Search for the cell housing the specified text and yield its (x, y) center coordinate. 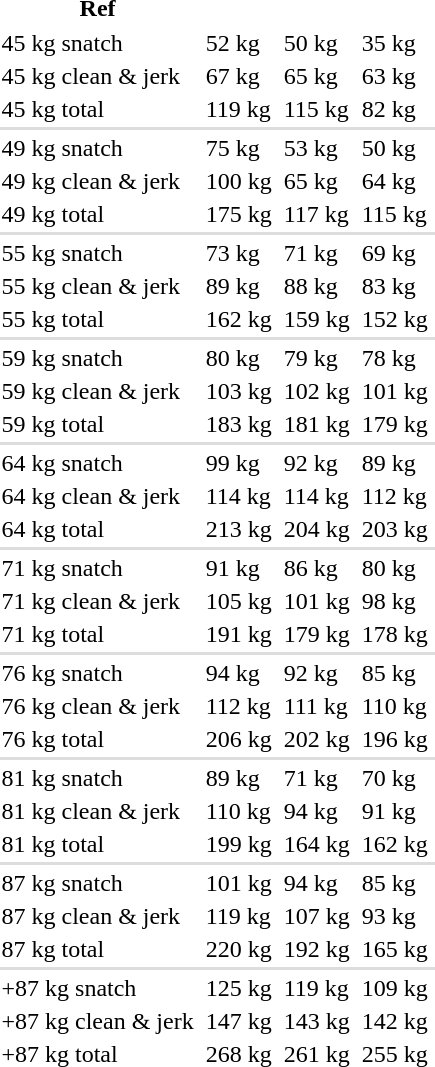
199 kg (238, 844)
67 kg (238, 76)
69 kg (394, 253)
142 kg (394, 1021)
117 kg (316, 214)
191 kg (238, 634)
99 kg (238, 463)
103 kg (238, 391)
59 kg total (98, 424)
71 kg clean & jerk (98, 601)
202 kg (316, 739)
213 kg (238, 529)
111 kg (316, 706)
59 kg clean & jerk (98, 391)
100 kg (238, 181)
59 kg snatch (98, 358)
81 kg snatch (98, 778)
45 kg snatch (98, 43)
107 kg (316, 916)
71 kg total (98, 634)
64 kg snatch (98, 463)
102 kg (316, 391)
93 kg (394, 916)
159 kg (316, 319)
70 kg (394, 778)
143 kg (316, 1021)
82 kg (394, 109)
178 kg (394, 634)
220 kg (238, 949)
73 kg (238, 253)
192 kg (316, 949)
52 kg (238, 43)
49 kg total (98, 214)
175 kg (238, 214)
125 kg (238, 988)
35 kg (394, 43)
183 kg (238, 424)
76 kg clean & jerk (98, 706)
196 kg (394, 739)
105 kg (238, 601)
203 kg (394, 529)
164 kg (316, 844)
87 kg snatch (98, 883)
71 kg snatch (98, 568)
165 kg (394, 949)
204 kg (316, 529)
181 kg (316, 424)
83 kg (394, 286)
81 kg clean & jerk (98, 811)
75 kg (238, 148)
55 kg snatch (98, 253)
45 kg total (98, 109)
109 kg (394, 988)
49 kg snatch (98, 148)
152 kg (394, 319)
78 kg (394, 358)
64 kg (394, 181)
76 kg total (98, 739)
147 kg (238, 1021)
+87 kg clean & jerk (98, 1021)
81 kg total (98, 844)
76 kg snatch (98, 673)
55 kg total (98, 319)
+87 kg snatch (98, 988)
87 kg total (98, 949)
88 kg (316, 286)
86 kg (316, 568)
98 kg (394, 601)
53 kg (316, 148)
49 kg clean & jerk (98, 181)
87 kg clean & jerk (98, 916)
206 kg (238, 739)
64 kg clean & jerk (98, 496)
55 kg clean & jerk (98, 286)
45 kg clean & jerk (98, 76)
63 kg (394, 76)
64 kg total (98, 529)
79 kg (316, 358)
